Find where the given text appears and provide that cell's center as [X, Y] coordinate. 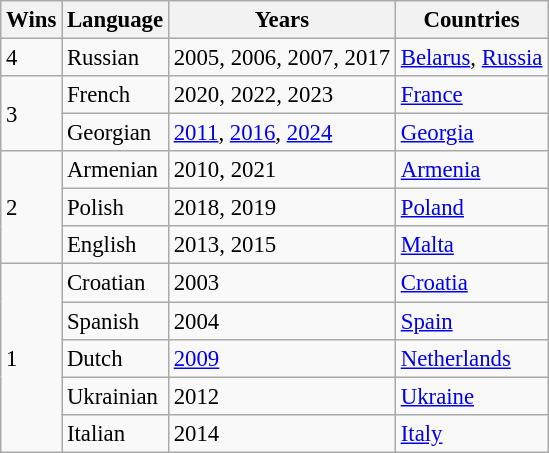
2004 [282, 321]
2009 [282, 358]
3 [32, 114]
Poland [471, 208]
Russian [116, 58]
2011, 2016, 2024 [282, 133]
Croatia [471, 283]
4 [32, 58]
2 [32, 208]
Polish [116, 208]
Language [116, 20]
Armenian [116, 170]
2012 [282, 396]
Wins [32, 20]
Georgian [116, 133]
Italy [471, 433]
Croatian [116, 283]
Ukraine [471, 396]
English [116, 245]
Italian [116, 433]
1 [32, 358]
2005, 2006, 2007, 2017 [282, 58]
2020, 2022, 2023 [282, 95]
Dutch [116, 358]
2013, 2015 [282, 245]
2010, 2021 [282, 170]
France [471, 95]
2018, 2019 [282, 208]
Countries [471, 20]
Ukrainian [116, 396]
Spain [471, 321]
2014 [282, 433]
Georgia [471, 133]
Malta [471, 245]
Belarus, Russia [471, 58]
Netherlands [471, 358]
French [116, 95]
2003 [282, 283]
Armenia [471, 170]
Years [282, 20]
Spanish [116, 321]
